Detect which cell encompasses the target text, then output its [x, y] center coordinate. 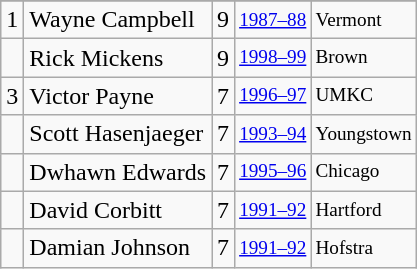
Chicago [364, 172]
Vermont [364, 20]
Hartford [364, 210]
Scott Hasenjaeger [118, 134]
Victor Payne [118, 96]
1 [12, 20]
1996–97 [273, 96]
Brown [364, 58]
Rick Mickens [118, 58]
1993–94 [273, 134]
David Corbitt [118, 210]
Hofstra [364, 248]
1995–96 [273, 172]
Wayne Campbell [118, 20]
1987–88 [273, 20]
Damian Johnson [118, 248]
3 [12, 96]
Youngstown [364, 134]
1998–99 [273, 58]
UMKC [364, 96]
Dwhawn Edwards [118, 172]
